For the text-containing cell, return its midpoint in [x, y] coordinate format. 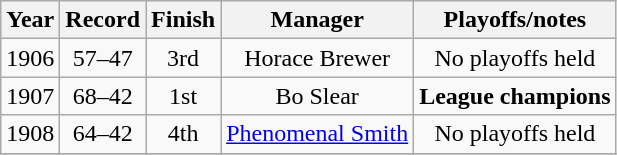
3rd [184, 58]
4th [184, 134]
Bo Slear [318, 96]
Horace Brewer [318, 58]
Playoffs/notes [515, 20]
1906 [30, 58]
Year [30, 20]
1908 [30, 134]
Finish [184, 20]
64–42 [103, 134]
1st [184, 96]
68–42 [103, 96]
Phenomenal Smith [318, 134]
57–47 [103, 58]
League champions [515, 96]
Record [103, 20]
Manager [318, 20]
1907 [30, 96]
